Output the (x, y) coordinate of the center of the cell containing the given text.  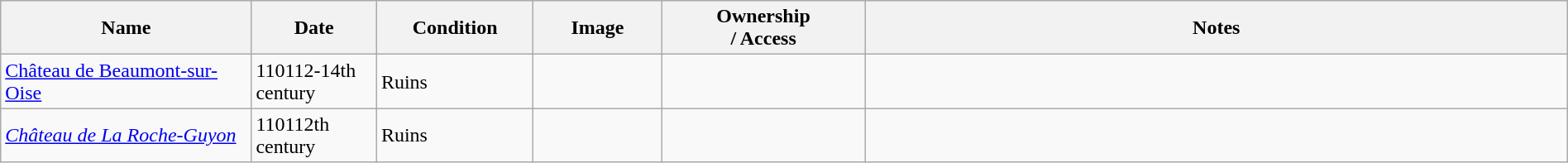
Notes (1216, 28)
Château de Beaumont-sur-Oise (126, 81)
Condition (455, 28)
110112-14th century (314, 81)
Ownership/ Access (763, 28)
Date (314, 28)
Name (126, 28)
Image (597, 28)
Château de La Roche-Guyon (126, 136)
110112th century (314, 136)
